Extract the (X, Y) coordinate from the center of the cell holding the provided text.  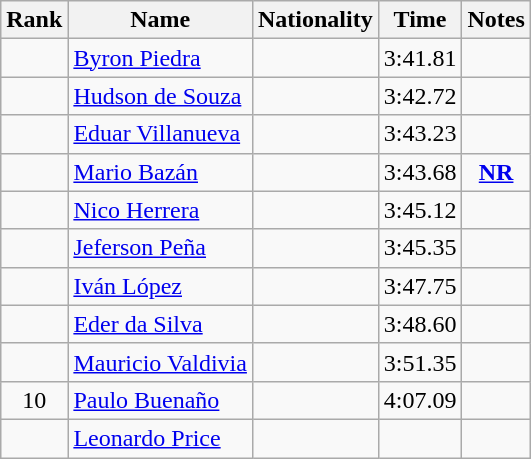
3:41.81 (420, 58)
Eder da Silva (160, 324)
3:47.75 (420, 286)
3:45.35 (420, 248)
Nationality (315, 20)
Time (420, 20)
Leonardo Price (160, 438)
Hudson de Souza (160, 96)
3:48.60 (420, 324)
Byron Piedra (160, 58)
Eduar Villanueva (160, 134)
3:45.12 (420, 210)
Iván López (160, 286)
Paulo Buenaño (160, 400)
Name (160, 20)
3:51.35 (420, 362)
Rank (34, 20)
Mauricio Valdivia (160, 362)
Nico Herrera (160, 210)
Jeferson Peña (160, 248)
Notes (496, 20)
10 (34, 400)
Mario Bazán (160, 172)
3:42.72 (420, 96)
3:43.68 (420, 172)
NR (496, 172)
4:07.09 (420, 400)
3:43.23 (420, 134)
